Extract the [X, Y] coordinate from the center of the cell holding the provided text.  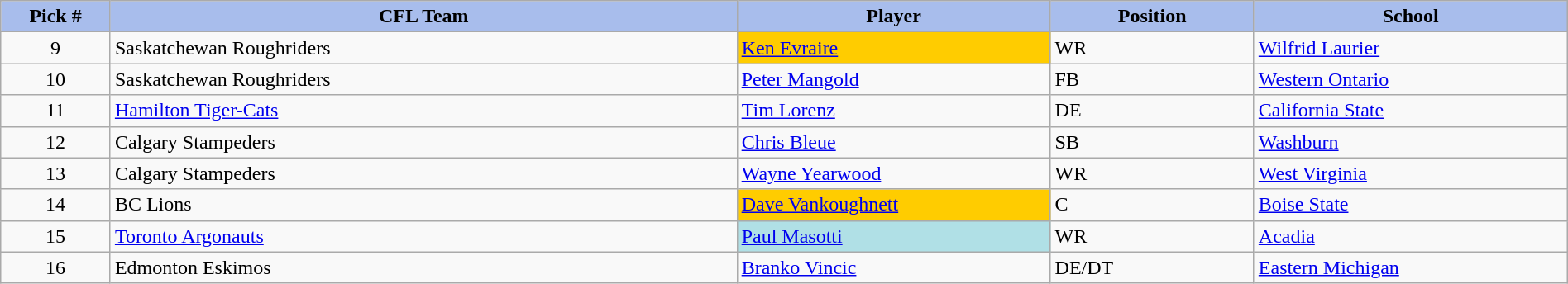
Ken Evraire [893, 48]
Acadia [1411, 236]
Pick # [56, 17]
DE [1152, 111]
Toronto Argonauts [423, 236]
Branko Vincic [893, 267]
Paul Masotti [893, 236]
Eastern Michigan [1411, 267]
Position [1152, 17]
12 [56, 142]
16 [56, 267]
DE/DT [1152, 267]
15 [56, 236]
10 [56, 79]
Wayne Yearwood [893, 173]
CFL Team [423, 17]
Tim Lorenz [893, 111]
SB [1152, 142]
Player [893, 17]
Washburn [1411, 142]
Chris Bleue [893, 142]
BC Lions [423, 205]
FB [1152, 79]
Hamilton Tiger-Cats [423, 111]
School [1411, 17]
11 [56, 111]
Western Ontario [1411, 79]
Boise State [1411, 205]
13 [56, 173]
California State [1411, 111]
Dave Vankoughnett [893, 205]
West Virginia [1411, 173]
14 [56, 205]
Peter Mangold [893, 79]
Wilfrid Laurier [1411, 48]
C [1152, 205]
Edmonton Eskimos [423, 267]
9 [56, 48]
